Return the (x, y) coordinate for the center point of the cell that contains the specified text.  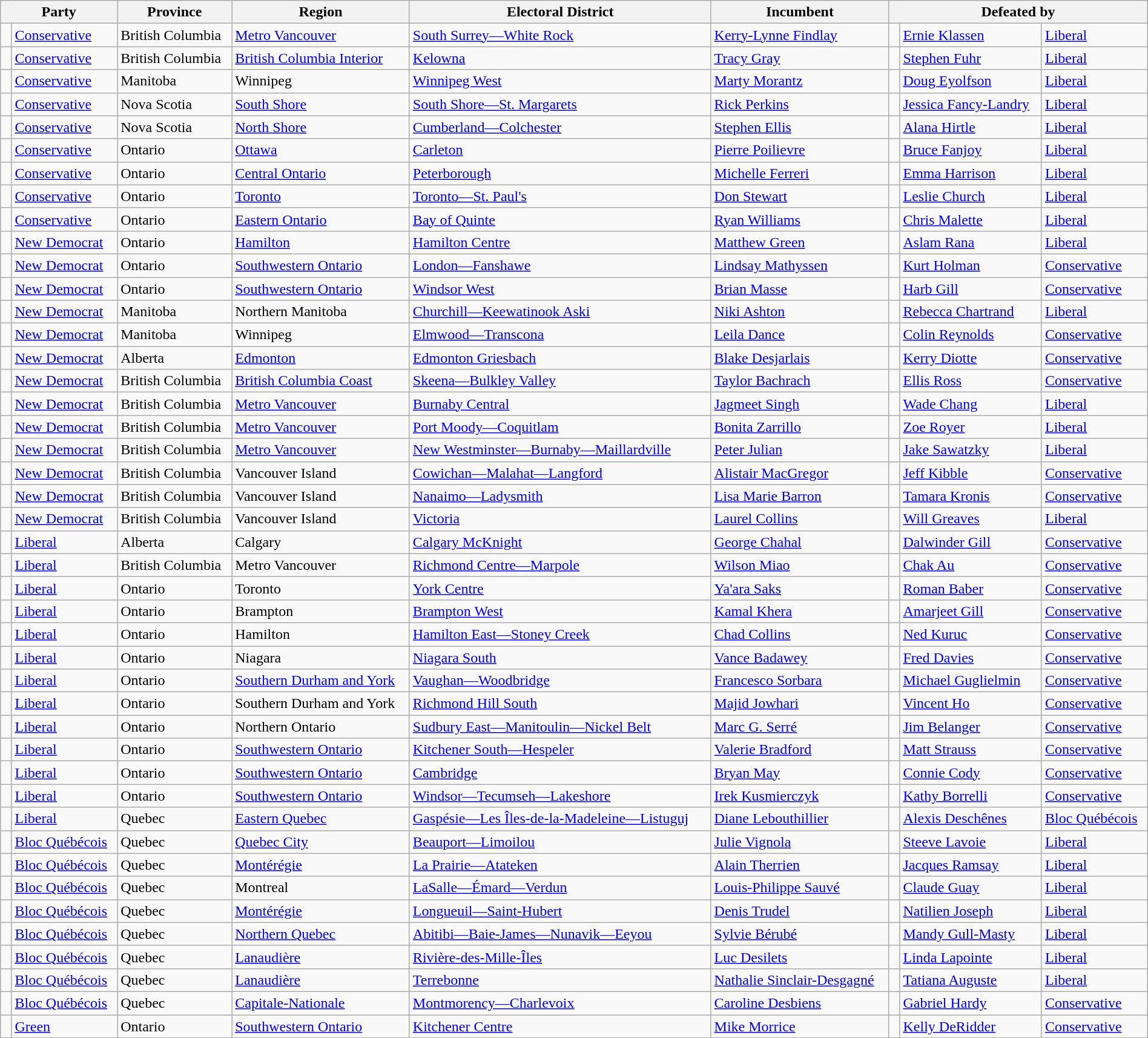
Stephen Fuhr (971, 58)
Steeve Lavoie (971, 842)
La Prairie—Atateken (560, 865)
Ernie Klassen (971, 35)
Jake Sawatzky (971, 450)
Chris Malette (971, 219)
Central Ontario (321, 173)
Edmonton Griesbach (560, 358)
Eastern Quebec (321, 819)
South Shore (321, 104)
Emma Harrison (971, 173)
Kitchener South—Hespeler (560, 750)
Blake Desjarlais (800, 358)
Mike Morrice (800, 1026)
Lisa Marie Barron (800, 496)
Peter Julian (800, 450)
Incumbent (800, 12)
Vaughan—Woodbridge (560, 681)
Elmwood—Transcona (560, 335)
Brampton West (560, 611)
Niki Ashton (800, 312)
Niagara (321, 657)
South Surrey—White Rock (560, 35)
Will Greaves (971, 519)
Denis Trudel (800, 911)
Chad Collins (800, 634)
Brian Masse (800, 289)
Sylvie Bérubé (800, 934)
Northern Manitoba (321, 312)
Leila Dance (800, 335)
Montmorency—Charlevoix (560, 1003)
Cumberland—Colchester (560, 127)
Amarjeet Gill (971, 611)
Gaspésie—Les Îles-de-la-Madeleine—Listuguj (560, 819)
Richmond Hill South (560, 704)
Kelly DeRidder (971, 1026)
Connie Cody (971, 773)
Calgary (321, 542)
London—Fanshawe (560, 265)
Chak Au (971, 565)
Hamilton Centre (560, 242)
Nathalie Sinclair-Desgagné (800, 980)
Francesco Sorbara (800, 681)
British Columbia Coast (321, 381)
Hamilton East—Stoney Creek (560, 634)
Diane Lebouthillier (800, 819)
Bryan May (800, 773)
Laurel Collins (800, 519)
Electoral District (560, 12)
Jeff Kibble (971, 473)
Alana Hirtle (971, 127)
Don Stewart (800, 196)
Tamara Kronis (971, 496)
Kelowna (560, 58)
Louis-Philippe Sauvé (800, 888)
Vincent Ho (971, 704)
Rebecca Chartrand (971, 312)
Natilien Joseph (971, 911)
Harb Gill (971, 289)
Calgary McKnight (560, 542)
Matt Strauss (971, 750)
Michael Guglielmin (971, 681)
New Westminster—Burnaby—Maillardville (560, 450)
Edmonton (321, 358)
Kathy Borrelli (971, 796)
Defeated by (1018, 12)
Vance Badawey (800, 657)
Taylor Bachrach (800, 381)
Capitale-Nationale (321, 1003)
Jagmeet Singh (800, 404)
Doug Eyolfson (971, 81)
Caroline Desbiens (800, 1003)
Brampton (321, 611)
Winnipeg West (560, 81)
Bay of Quinte (560, 219)
Nanaimo—Ladysmith (560, 496)
Alain Therrien (800, 865)
Quebec City (321, 842)
British Columbia Interior (321, 58)
Beauport—Limoilou (560, 842)
Tracy Gray (800, 58)
Skeena—Bulkley Valley (560, 381)
Valerie Bradford (800, 750)
Kerry Diotte (971, 358)
Stephen Ellis (800, 127)
Rick Perkins (800, 104)
Bonita Zarrillo (800, 427)
Windsor—Tecumseh—Lakeshore (560, 796)
Alexis Deschênes (971, 819)
Niagara South (560, 657)
Windsor West (560, 289)
Party (59, 12)
Gabriel Hardy (971, 1003)
Kamal Khera (800, 611)
North Shore (321, 127)
South Shore—St. Margarets (560, 104)
Aslam Rana (971, 242)
Colin Reynolds (971, 335)
Zoe Royer (971, 427)
Peterborough (560, 173)
Majid Jowhari (800, 704)
Fred Davies (971, 657)
York Centre (560, 588)
Linda Lapointe (971, 957)
Alistair MacGregor (800, 473)
Luc Desilets (800, 957)
Kurt Holman (971, 265)
Northern Quebec (321, 934)
Region (321, 12)
Cowichan—Malahat—Langford (560, 473)
Eastern Ontario (321, 219)
Julie Vignola (800, 842)
Claude Guay (971, 888)
Ryan Williams (800, 219)
Jacques Ramsay (971, 865)
Jessica Fancy-Landry (971, 104)
Ellis Ross (971, 381)
Tatiana Auguste (971, 980)
Northern Ontario (321, 727)
Lindsay Mathyssen (800, 265)
Dalwinder Gill (971, 542)
Churchill—Keewatinook Aski (560, 312)
Ned Kuruc (971, 634)
Port Moody—Coquitlam (560, 427)
Rivière-des-Mille-Îles (560, 957)
Michelle Ferreri (800, 173)
Leslie Church (971, 196)
Ya'ara Saks (800, 588)
Bruce Fanjoy (971, 150)
Abitibi—Baie-James—Nunavik—Eeyou (560, 934)
Wade Chang (971, 404)
Carleton (560, 150)
Wilson Miao (800, 565)
Jim Belanger (971, 727)
George Chahal (800, 542)
Irek Kusmierczyk (800, 796)
Toronto—St. Paul's (560, 196)
Pierre Poilievre (800, 150)
Province (174, 12)
LaSalle—Émard—Verdun (560, 888)
Victoria (560, 519)
Cambridge (560, 773)
Montreal (321, 888)
Sudbury East—Manitoulin—Nickel Belt (560, 727)
Mandy Gull-Masty (971, 934)
Terrebonne (560, 980)
Kerry-Lynne Findlay (800, 35)
Longueuil—Saint-Hubert (560, 911)
Green (64, 1026)
Roman Baber (971, 588)
Marty Morantz (800, 81)
Marc G. Serré (800, 727)
Kitchener Centre (560, 1026)
Ottawa (321, 150)
Burnaby Central (560, 404)
Richmond Centre—Marpole (560, 565)
Matthew Green (800, 242)
